Find where the given text appears and provide that cell's center as [X, Y] coordinate. 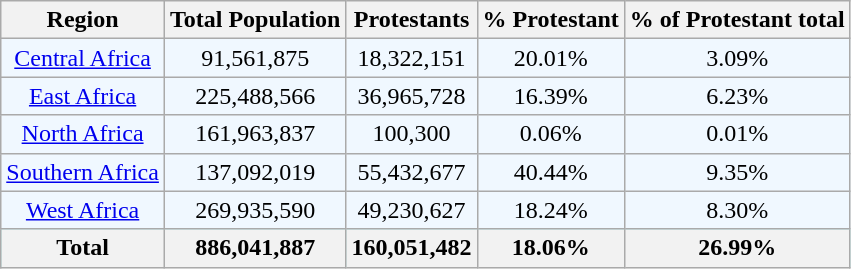
Protestants [412, 20]
160,051,482 [412, 248]
Total [83, 248]
91,561,875 [255, 58]
100,300 [412, 134]
9.35% [737, 172]
18.06% [550, 248]
18,322,151 [412, 58]
% of Protestant total [737, 20]
8.30% [737, 210]
Southern Africa [83, 172]
16.39% [550, 96]
Central Africa [83, 58]
0.06% [550, 134]
36,965,728 [412, 96]
49,230,627 [412, 210]
225,488,566 [255, 96]
Region [83, 20]
18.24% [550, 210]
West Africa [83, 210]
6.23% [737, 96]
20.01% [550, 58]
886,041,887 [255, 248]
55,432,677 [412, 172]
137,092,019 [255, 172]
40.44% [550, 172]
26.99% [737, 248]
North Africa [83, 134]
161,963,837 [255, 134]
269,935,590 [255, 210]
% Protestant [550, 20]
East Africa [83, 96]
Total Population [255, 20]
3.09% [737, 58]
0.01% [737, 134]
